Search for the cell housing the specified text and yield its (X, Y) center coordinate. 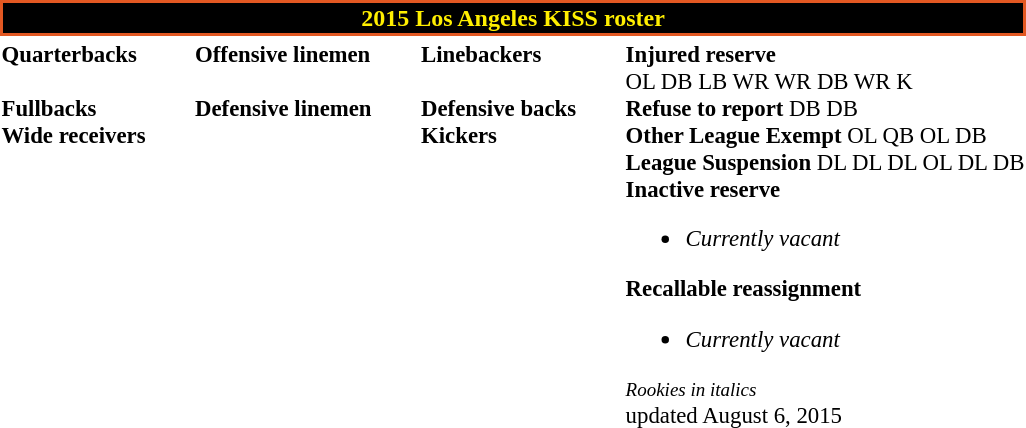
2015 Los Angeles KISS roster (513, 18)
